Provide the (X, Y) coordinate of the cell's center where the given text is located.  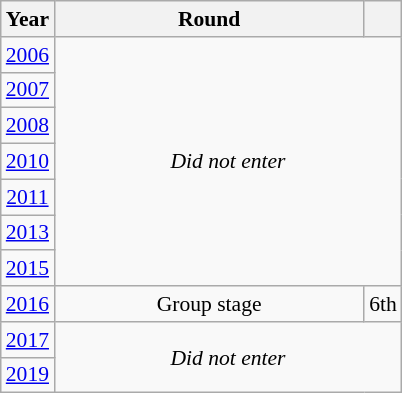
2015 (28, 269)
6th (383, 304)
2007 (28, 90)
2006 (28, 55)
2016 (28, 304)
2019 (28, 375)
2017 (28, 340)
2011 (28, 197)
Group stage (209, 304)
2010 (28, 162)
Year (28, 19)
2008 (28, 126)
2013 (28, 233)
Round (209, 19)
